Return the [x, y] coordinate for the center point of the cell that contains the specified text.  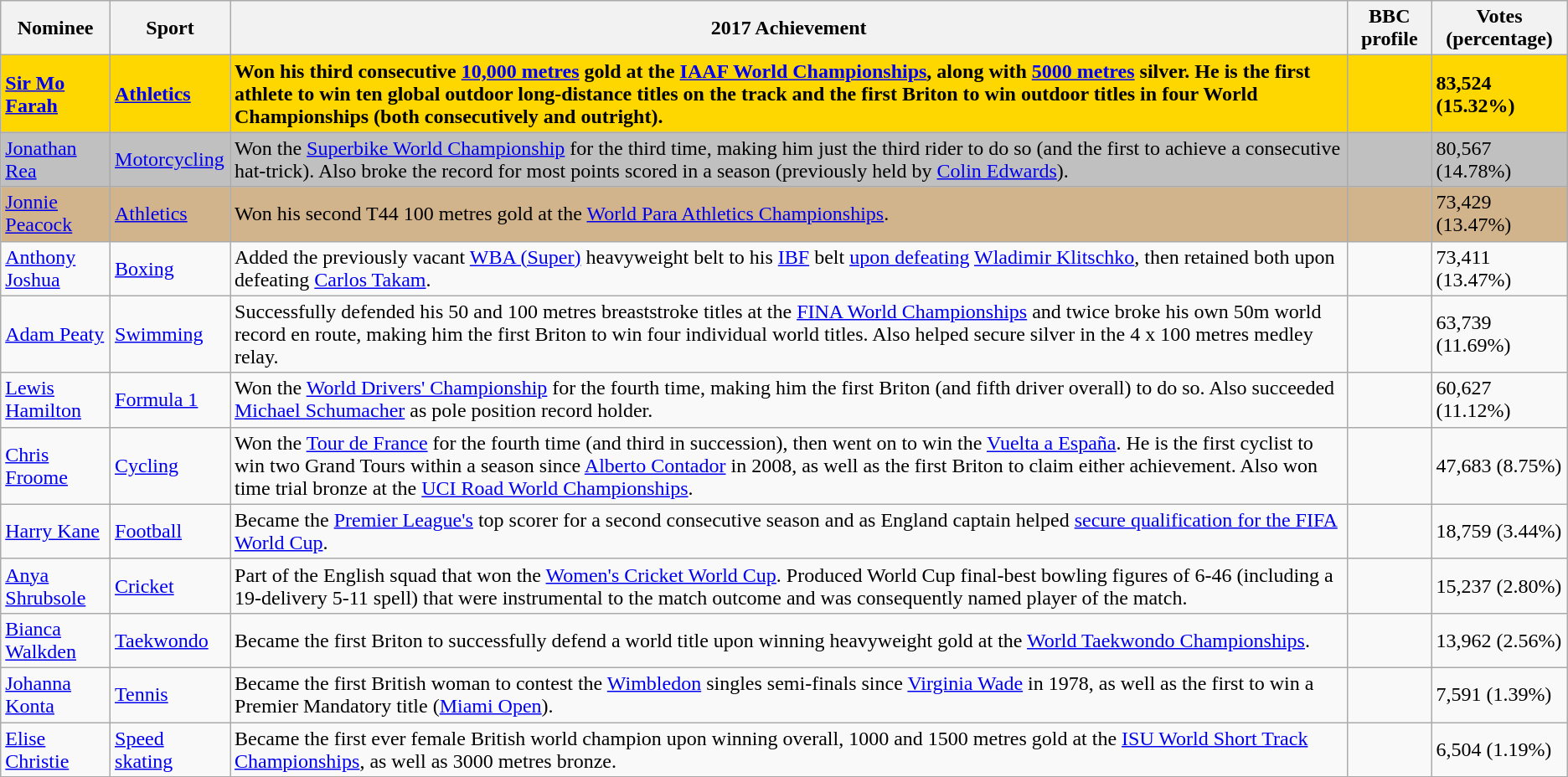
Adam Peaty [55, 334]
BBC profile [1390, 28]
Won his second T44 100 metres gold at the World Para Athletics Championships. [788, 214]
Tennis [171, 695]
73,429 (13.47%) [1499, 214]
Speed skating [171, 749]
Lewis Hamilton [55, 400]
Jonnie Peacock [55, 214]
Cricket [171, 586]
Cycling [171, 466]
Sport [171, 28]
Elise Christie [55, 749]
Harry Kane [55, 531]
Boxing [171, 268]
Jonathan Rea [55, 159]
73,411 (13.47%) [1499, 268]
47,683 (8.75%) [1499, 466]
6,504 (1.19%) [1499, 749]
Became the Premier League's top scorer for a second consecutive season and as England captain helped secure qualification for the FIFA World Cup. [788, 531]
Votes (percentage) [1499, 28]
13,962 (2.56%) [1499, 640]
15,237 (2.80%) [1499, 586]
Taekwondo [171, 640]
83,524 (15.32%) [1499, 94]
Football [171, 531]
Formula 1 [171, 400]
Anya Shrubsole [55, 586]
80,567 (14.78%) [1499, 159]
18,759 (3.44%) [1499, 531]
Became the first Briton to successfully defend a world title upon winning heavyweight gold at the World Taekwondo Championships. [788, 640]
63,739 (11.69%) [1499, 334]
Swimming [171, 334]
Bianca Walkden [55, 640]
60,627 (11.12%) [1499, 400]
2017 Achievement [788, 28]
Motorcycling [171, 159]
7,591 (1.39%) [1499, 695]
Sir Mo Farah [55, 94]
Nominee [55, 28]
Chris Froome [55, 466]
Johanna Konta [55, 695]
Anthony Joshua [55, 268]
